Scan for the cell matching the given text and deliver its [x, y] coordinate at center. 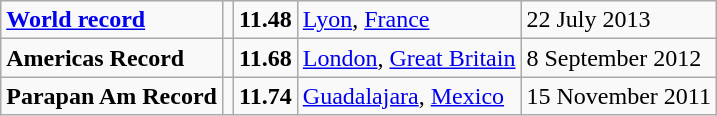
22 July 2013 [618, 20]
8 September 2012 [618, 58]
11.68 [266, 58]
Americas Record [112, 58]
11.74 [266, 96]
London, Great Britain [409, 58]
Parapan Am Record [112, 96]
World record [112, 20]
Lyon, France [409, 20]
15 November 2011 [618, 96]
Guadalajara, Mexico [409, 96]
11.48 [266, 20]
